Capture the cell that displays the provided text and extract its [X, Y] central coordinate. 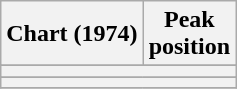
Chart (1974) [72, 34]
Peakposition [189, 34]
